Detect which cell encompasses the target text, then output its (X, Y) center coordinate. 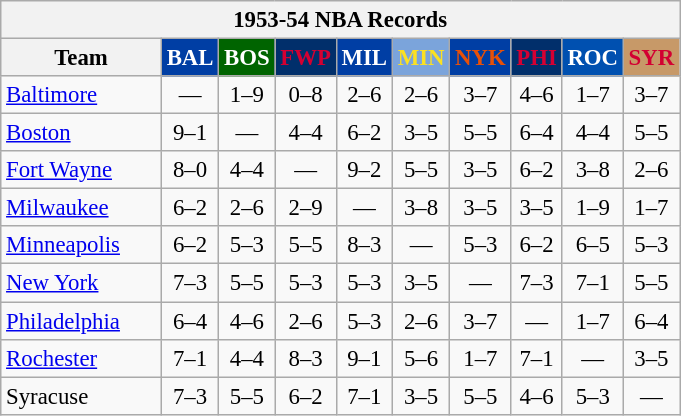
9–2 (364, 170)
8–0 (190, 170)
Fort Wayne (82, 170)
ROC (592, 58)
New York (82, 283)
1953-54 NBA Records (340, 20)
SYR (651, 58)
PHI (536, 58)
Syracuse (82, 396)
2–9 (306, 208)
Rochester (82, 358)
Team (82, 58)
Minneapolis (82, 245)
NYK (480, 58)
MIN (420, 58)
Philadelphia (82, 321)
6–5 (592, 245)
5–6 (420, 358)
0–8 (306, 95)
FWP (306, 58)
BOS (247, 58)
BAL (190, 58)
Boston (82, 133)
MIL (364, 58)
Baltimore (82, 95)
Milwaukee (82, 208)
